Locate the cell with the specified text and output its [X, Y] center coordinate. 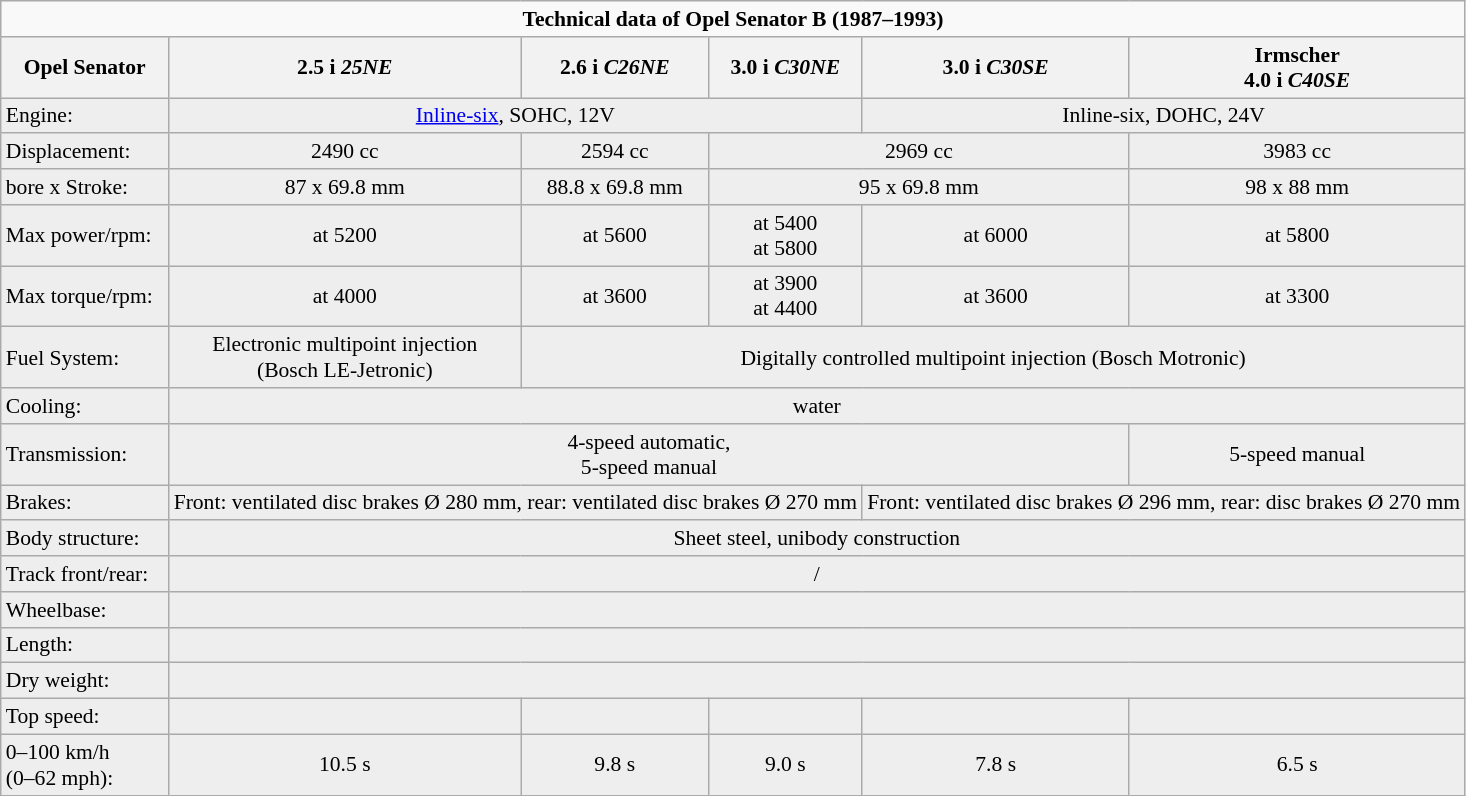
Inline-six, DOHC, 24V [1164, 116]
Brakes: [85, 503]
/ [818, 574]
Front: ventilated disc brakes Ø 280 mm, rear: ventilated disc brakes Ø 270 mm [516, 503]
Electronic multipoint injection(Bosch LE-Jetronic) [345, 358]
98 x 88 mm [1297, 187]
at 5400 at 5800 [785, 236]
4-speed automatic, 5-speed manual [650, 454]
Irmscher4.0 i C40SE [1297, 68]
9.8 s [614, 764]
at 3300 [1297, 296]
Dry weight: [85, 681]
6.5 s [1297, 764]
Sheet steel, unibody construction [818, 539]
2969 cc [918, 152]
Max power/rpm: [85, 236]
at 4000 [345, 296]
Inline-six, SOHC, 12V [516, 116]
2.5 i 25NE [345, 68]
at 3900 at 4400 [785, 296]
2490 cc [345, 152]
Track front/rear: [85, 574]
87 x 69.8 mm [345, 187]
3983 cc [1297, 152]
2594 cc [614, 152]
Fuel System: [85, 358]
88.8 x 69.8 mm [614, 187]
Wheelbase: [85, 610]
Top speed: [85, 717]
water [818, 406]
Front: ventilated disc brakes Ø 296 mm, rear: disc brakes Ø 270 mm [1164, 503]
Length: [85, 645]
2.6 i C26NE [614, 68]
Body structure: [85, 539]
Engine: [85, 116]
at 5600 [614, 236]
at 5800 [1297, 236]
at 6000 [996, 236]
Digitally controlled multipoint injection (Bosch Motronic) [993, 358]
95 x 69.8 mm [918, 187]
3.0 i C30NE [785, 68]
Technical data of Opel Senator B (1987–1993) [733, 19]
3.0 i C30SE [996, 68]
Transmission: [85, 454]
5-speed manual [1297, 454]
0–100 km/h(0–62 mph): [85, 764]
Opel Senator [85, 68]
Displacement: [85, 152]
9.0 s [785, 764]
bore x Stroke: [85, 187]
10.5 s [345, 764]
Cooling: [85, 406]
at 5200 [345, 236]
Max torque/rpm: [85, 296]
7.8 s [996, 764]
